For the text-containing cell, return its midpoint in (x, y) coordinate format. 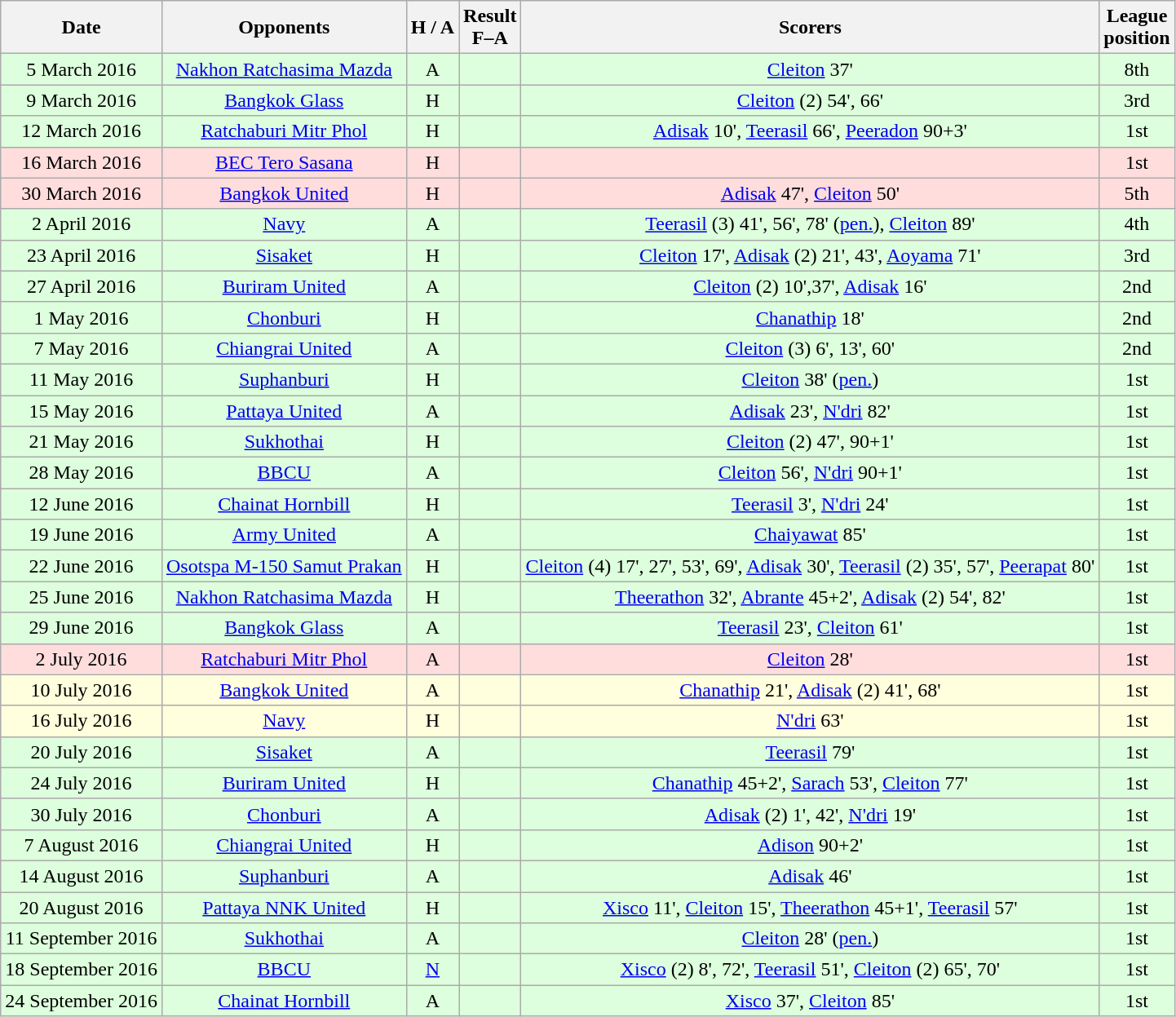
Cleiton (2) 54', 66' (811, 100)
1 May 2016 (82, 317)
Adisak (2) 1', 42', N'dri 19' (811, 814)
16 July 2016 (82, 721)
30 July 2016 (82, 814)
Opponents (284, 28)
20 August 2016 (82, 908)
24 September 2016 (82, 1001)
29 June 2016 (82, 628)
22 June 2016 (82, 566)
Cleiton (2) 47', 90+1' (811, 442)
Adisak 10', Teerasil 66', Peeradon 90+3' (811, 131)
Xisco 11', Cleiton 15', Theerathon 45+1', Teerasil 57' (811, 908)
Chaiyawat 85' (811, 535)
Pattaya NNK United (284, 908)
8th (1137, 69)
Adison 90+2' (811, 845)
7 May 2016 (82, 348)
Xisco (2) 8', 72', Teerasil 51', Cleiton (2) 65', 70' (811, 970)
Cleiton (2) 10',37', Adisak 16' (811, 286)
BEC Tero Sasana (284, 162)
Adisak 47', Cleiton 50' (811, 193)
Pattaya United (284, 410)
7 August 2016 (82, 845)
Cleiton 38' (pen.) (811, 379)
20 July 2016 (82, 752)
9 March 2016 (82, 100)
N (432, 970)
Leagueposition (1137, 28)
Teerasil 3', N'dri 24' (811, 504)
16 March 2016 (82, 162)
N'dri 63' (811, 721)
Cleiton 37' (811, 69)
Osotspa M-150 Samut Prakan (284, 566)
10 July 2016 (82, 690)
Teerasil 23', Cleiton 61' (811, 628)
Cleiton 28' (811, 659)
Cleiton 17', Adisak (2) 21', 43', Aoyama 71' (811, 255)
30 March 2016 (82, 193)
Theerathon 32', Abrante 45+2', Adisak (2) 54', 82' (811, 597)
25 June 2016 (82, 597)
Teerasil (3) 41', 56', 78' (pen.), Cleiton 89' (811, 224)
24 July 2016 (82, 783)
5th (1137, 193)
Chanathip 18' (811, 317)
23 April 2016 (82, 255)
Army United (284, 535)
14 August 2016 (82, 876)
21 May 2016 (82, 442)
19 June 2016 (82, 535)
Scorers (811, 28)
Cleiton (4) 17', 27', 53', 69', Adisak 30', Teerasil (2) 35', 57', Peerapat 80' (811, 566)
Adisak 23', N'dri 82' (811, 410)
ResultF–A (490, 28)
2 July 2016 (82, 659)
18 September 2016 (82, 970)
28 May 2016 (82, 473)
11 September 2016 (82, 939)
Chanathip 45+2', Sarach 53', Cleiton 77' (811, 783)
Date (82, 28)
2 April 2016 (82, 224)
Cleiton 56', N'dri 90+1' (811, 473)
Adisak 46' (811, 876)
Xisco 37', Cleiton 85' (811, 1001)
4th (1137, 224)
H / A (432, 28)
Cleiton 28' (pen.) (811, 939)
5 March 2016 (82, 69)
12 March 2016 (82, 131)
11 May 2016 (82, 379)
15 May 2016 (82, 410)
Cleiton (3) 6', 13', 60' (811, 348)
Chanathip 21', Adisak (2) 41', 68' (811, 690)
Teerasil 79' (811, 752)
12 June 2016 (82, 504)
27 April 2016 (82, 286)
